Return the [X, Y] coordinate for the center point of the cell that contains the specified text.  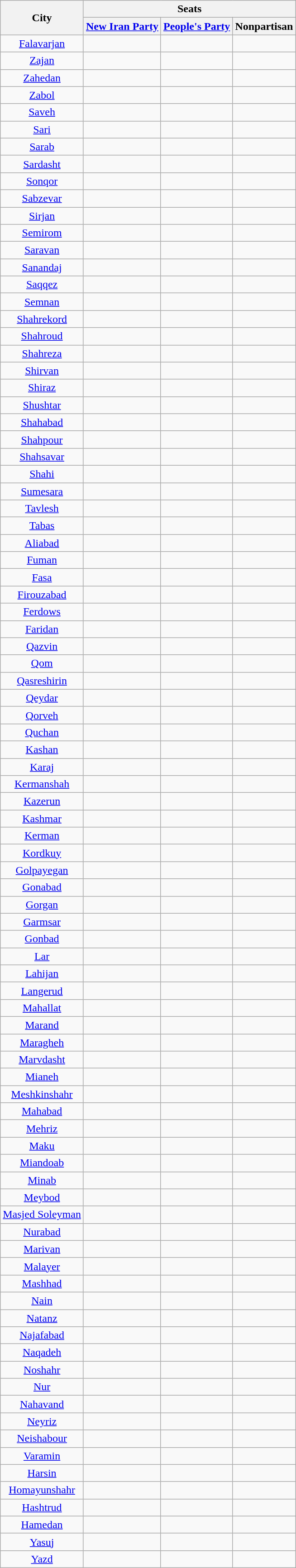
Sari [42, 129]
Kazerun [42, 801]
Mashhad [42, 1283]
Homayunshahr [42, 1490]
Maku [42, 1146]
Marivan [42, 1249]
Saveh [42, 112]
Neishabour [42, 1439]
Natanz [42, 1318]
Mianeh [42, 1077]
Lahijan [42, 973]
Noshahr [42, 1370]
Golpayegan [42, 870]
Sonqor [42, 181]
People's Party [196, 26]
Mahabad [42, 1111]
Mehriz [42, 1129]
Qasreshirin [42, 681]
Karaj [42, 767]
Nain [42, 1301]
Masjed Soleyman [42, 1215]
Qom [42, 663]
Langerud [42, 991]
Faridan [42, 629]
Firouzabad [42, 595]
Saqqez [42, 285]
Nur [42, 1387]
Marand [42, 1025]
Zabol [42, 95]
Sumesara [42, 491]
Semirom [42, 233]
Shahabad [42, 422]
Miandoab [42, 1163]
Marvdasht [42, 1060]
Sarab [42, 147]
Minab [42, 1180]
Najafabad [42, 1335]
Tabas [42, 526]
Yazd [42, 1559]
Qorveh [42, 715]
Neyriz [42, 1421]
Shahrekord [42, 319]
Hamedan [42, 1525]
Shahpour [42, 439]
Nonpartisan [264, 26]
Semnan [42, 302]
Qazvin [42, 646]
Kerman [42, 836]
Gonbad [42, 939]
Fasa [42, 577]
Sirjan [42, 216]
Gorgan [42, 905]
Nurabad [42, 1232]
Shirvan [42, 371]
Shushtar [42, 405]
Fuman [42, 560]
Yasuj [42, 1542]
Zajan [42, 61]
Shahroud [42, 336]
City [42, 18]
Shiraz [42, 388]
Sabzevar [42, 198]
Tavlesh [42, 509]
Qeydar [42, 698]
Kordkuy [42, 853]
Saravan [42, 250]
Kashan [42, 749]
Varamin [42, 1456]
Meybod [42, 1197]
Aliabad [42, 543]
Sardasht [42, 164]
Nahavand [42, 1404]
Meshkinshahr [42, 1094]
Seats [189, 9]
Gonabad [42, 887]
Harsin [42, 1473]
Kashmar [42, 819]
Zahedan [42, 78]
Falavarjan [42, 43]
Shahsavar [42, 457]
Mahallat [42, 1008]
Hashtrud [42, 1507]
Garmsar [42, 922]
Quchan [42, 732]
Shahreza [42, 353]
Naqadeh [42, 1353]
New Iran Party [122, 26]
Sanandaj [42, 267]
Lar [42, 956]
Shahi [42, 474]
Ferdows [42, 612]
Malayer [42, 1266]
Kermanshah [42, 784]
Maragheh [42, 1042]
